Capture the cell that displays the provided text and extract its [x, y] central coordinate. 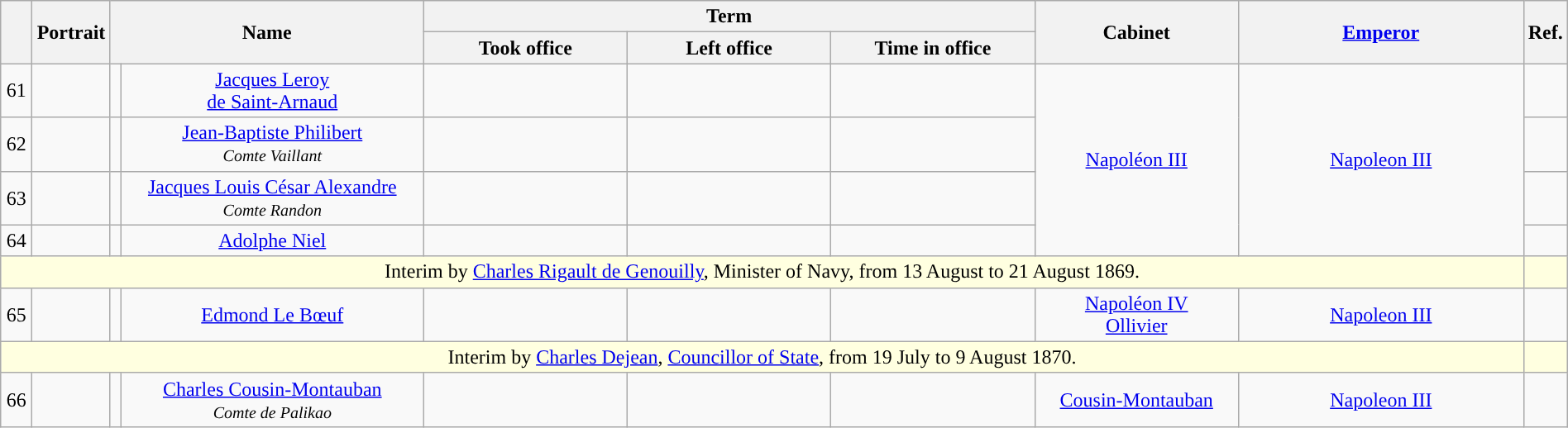
Napoléon III [1136, 160]
Edmond Le Bœuf [272, 314]
Name [266, 32]
Cabinet [1136, 32]
Portrait [71, 32]
Interim by Charles Rigault de Genouilly, Minister of Navy, from 13 August to 21 August 1869. [762, 272]
61 [17, 91]
Cousin-Montauban [1136, 400]
Interim by Charles Dejean, Councillor of State, from 19 July to 9 August 1870. [762, 357]
Emperor [1381, 32]
Napoléon IVOllivier [1136, 314]
Jean-Baptiste PhilibertComte Vaillant [272, 144]
Jacques Leroyde Saint-Arnaud [272, 91]
62 [17, 144]
65 [17, 314]
Adolphe Niel [272, 240]
Time in office [933, 48]
63 [17, 198]
Took office [525, 48]
Term [729, 17]
66 [17, 400]
Ref. [1545, 32]
Charles Cousin-MontaubanComte de Palikao [272, 400]
Left office [729, 48]
Jacques Louis César AlexandreComte Randon [272, 198]
64 [17, 240]
